From the cell containing the given text, extract its center point as (X, Y) coordinate. 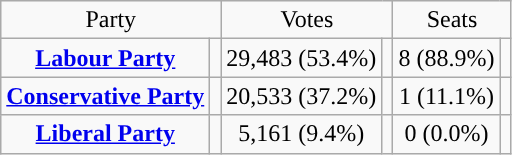
Labour Party (106, 58)
Liberal Party (106, 134)
20,533 (37.2%) (302, 96)
5,161 (9.4%) (302, 134)
8 (88.9%) (446, 58)
1 (11.1%) (446, 96)
0 (0.0%) (446, 134)
Conservative Party (106, 96)
29,483 (53.4%) (302, 58)
Party (111, 20)
Seats (452, 20)
Votes (307, 20)
